Output the [X, Y] coordinate of the center of the cell containing the given text.  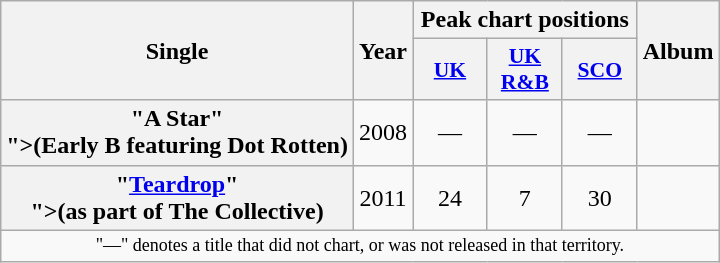
7 [524, 198]
30 [600, 198]
Album [678, 50]
24 [450, 198]
SCO [600, 70]
2008 [382, 132]
"Teardrop"">(as part of The Collective) [178, 198]
Single [178, 50]
"A Star"">(Early B featuring Dot Rotten) [178, 132]
"—" denotes a title that did not chart, or was not released in that territory. [360, 246]
Peak chart positions [524, 20]
UKR&B [524, 70]
UK [450, 70]
Year [382, 50]
2011 [382, 198]
